Capture the cell that displays the provided text and extract its (x, y) central coordinate. 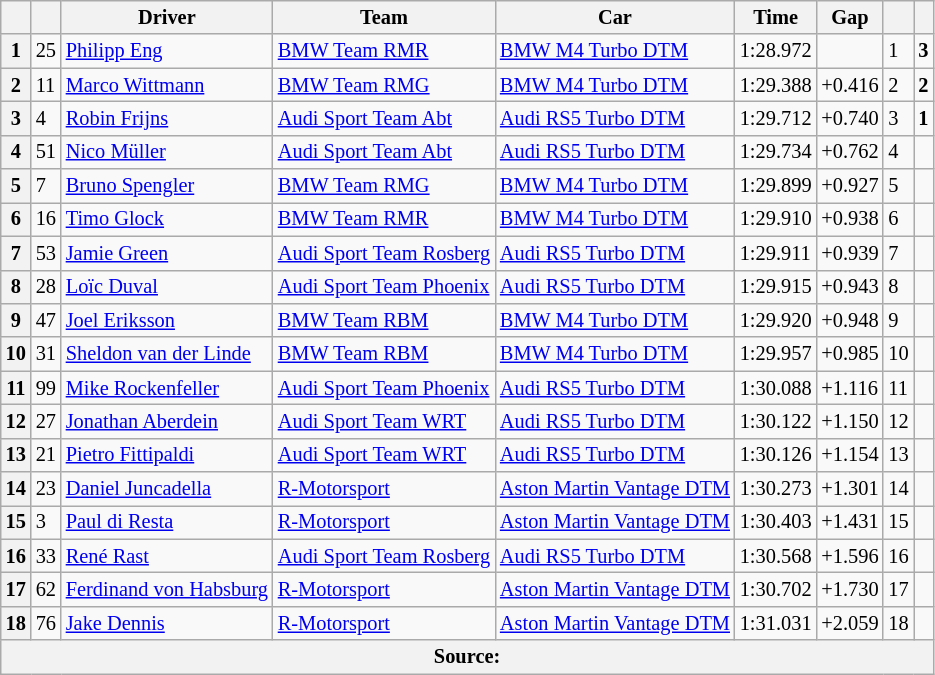
Joel Eriksson (167, 320)
Paul di Resta (167, 522)
1:29.911 (776, 253)
Daniel Juncadella (167, 489)
+1.301 (850, 489)
Robin Frijns (167, 118)
Marco Wittmann (167, 85)
+0.762 (850, 152)
+0.938 (850, 219)
1:28.972 (776, 51)
62 (46, 589)
1:29.899 (776, 186)
1:29.388 (776, 85)
23 (46, 489)
Driver (167, 17)
1:29.910 (776, 219)
21 (46, 455)
33 (46, 556)
1:30.273 (776, 489)
Car (615, 17)
Sheldon van der Linde (167, 354)
Timo Glock (167, 219)
25 (46, 51)
27 (46, 421)
+1.116 (850, 388)
76 (46, 623)
1:29.712 (776, 118)
Ferdinand von Habsburg (167, 589)
+1.150 (850, 421)
1:30.702 (776, 589)
Gap (850, 17)
1:31.031 (776, 623)
Team (384, 17)
53 (46, 253)
+0.948 (850, 320)
Jake Dennis (167, 623)
1:30.403 (776, 522)
Jamie Green (167, 253)
Source: (468, 657)
+0.985 (850, 354)
Bruno Spengler (167, 186)
Loïc Duval (167, 287)
1:30.088 (776, 388)
Time (776, 17)
Philipp Eng (167, 51)
1:30.122 (776, 421)
28 (46, 287)
47 (46, 320)
1:30.568 (776, 556)
Nico Müller (167, 152)
Jonathan Aberdein (167, 421)
+1.431 (850, 522)
+0.416 (850, 85)
1:30.126 (776, 455)
+2.059 (850, 623)
Mike Rockenfeller (167, 388)
+0.740 (850, 118)
+1.596 (850, 556)
51 (46, 152)
+0.943 (850, 287)
+1.730 (850, 589)
+1.154 (850, 455)
1:29.734 (776, 152)
+0.939 (850, 253)
1:29.920 (776, 320)
31 (46, 354)
René Rast (167, 556)
1:29.957 (776, 354)
+0.927 (850, 186)
Pietro Fittipaldi (167, 455)
99 (46, 388)
1:29.915 (776, 287)
